Return the [X, Y] coordinate for the center point of the cell that contains the specified text.  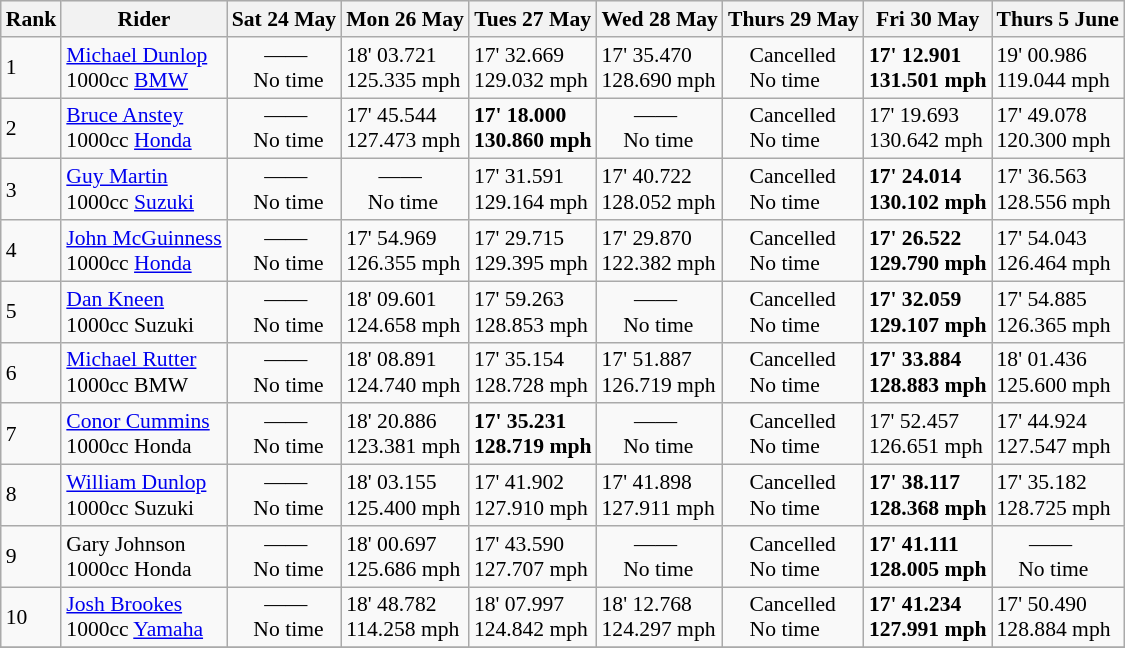
17' 35.470 128.690 mph [660, 68]
Rank [32, 19]
9 [32, 556]
17' 35.154 128.728 mph [533, 372]
Josh Brookes 1000cc Yamaha [144, 618]
3 [32, 190]
18' 09.601 124.658 mph [405, 312]
17' 26.522 129.790 mph [928, 250]
17' 33.884 128.883 mph [928, 372]
17' 19.693 130.642 mph [928, 128]
18' 12.768 124.297 mph [660, 618]
17' 36.563 128.556 mph [1058, 190]
Thurs 5 June [1058, 19]
17' 41.111 128.005 mph [928, 556]
17' 45.544 127.473 mph [405, 128]
17' 44.924 127.547 mph [1058, 434]
17' 29.715 129.395 mph [533, 250]
18' 07.997 124.842 mph [533, 618]
5 [32, 312]
18' 03.721 125.335 mph [405, 68]
Sat 24 May [284, 19]
17' 54.043 126.464 mph [1058, 250]
17' 40.722 128.052 mph [660, 190]
17' 32.059 129.107 mph [928, 312]
17' 54.969 126.355 mph [405, 250]
17' 29.870 122.382 mph [660, 250]
Thurs 29 May [794, 19]
4 [32, 250]
10 [32, 618]
Bruce Anstey 1000cc Honda [144, 128]
John McGuinness 1000cc Honda [144, 250]
8 [32, 496]
William Dunlop 1000cc Suzuki [144, 496]
19' 00.986 119.044 mph [1058, 68]
18' 08.891 124.740 mph [405, 372]
17' 35.182 128.725 mph [1058, 496]
17' 41.902 127.910 mph [533, 496]
17' 59.263 128.853 mph [533, 312]
17' 12.901 131.501 mph [928, 68]
18' 03.155 125.400 mph [405, 496]
Rider [144, 19]
Wed 28 May [660, 19]
Guy Martin 1000cc Suzuki [144, 190]
Fri 30 May [928, 19]
Michael Rutter 1000cc BMW [144, 372]
6 [32, 372]
17' 24.014 130.102 mph [928, 190]
1 [32, 68]
17' 38.117 128.368 mph [928, 496]
Mon 26 May [405, 19]
Conor Cummins 1000cc Honda [144, 434]
18' 48.782 114.258 mph [405, 618]
Michael Dunlop 1000cc BMW [144, 68]
7 [32, 434]
Dan Kneen 1000cc Suzuki [144, 312]
17' 41.898 127.911 mph [660, 496]
Gary Johnson 1000cc Honda [144, 556]
17' 41.234 127.991 mph [928, 618]
17' 31.591 129.164 mph [533, 190]
17' 18.000 130.860 mph [533, 128]
18' 20.886 123.381 mph [405, 434]
17' 52.457 126.651 mph [928, 434]
2 [32, 128]
17' 49.078 120.300 mph [1058, 128]
17' 43.590 127.707 mph [533, 556]
17' 54.885 126.365 mph [1058, 312]
17' 51.887 126.719 mph [660, 372]
18' 00.697 125.686 mph [405, 556]
17' 50.490 128.884 mph [1058, 618]
17' 32.669 129.032 mph [533, 68]
18' 01.436 125.600 mph [1058, 372]
17' 35.231 128.719 mph [533, 434]
Tues 27 May [533, 19]
